Capture the cell that displays the provided text and extract its (X, Y) central coordinate. 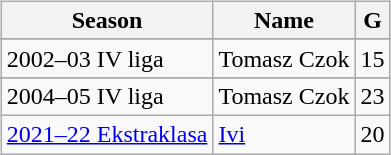
23 (372, 96)
15 (372, 58)
Name (284, 20)
Season (107, 20)
2021–22 Ekstraklasa (107, 134)
20 (372, 134)
2002–03 IV liga (107, 58)
Ivi (284, 134)
G (372, 20)
2004–05 IV liga (107, 96)
